Detect which cell encompasses the target text, then output its [x, y] center coordinate. 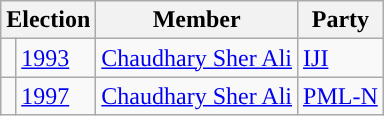
Party [341, 20]
PML-N [341, 96]
Election [48, 20]
1993 [56, 58]
Member [197, 20]
IJI [341, 58]
1997 [56, 96]
